Find where the given text appears and provide that cell's center as (X, Y) coordinate. 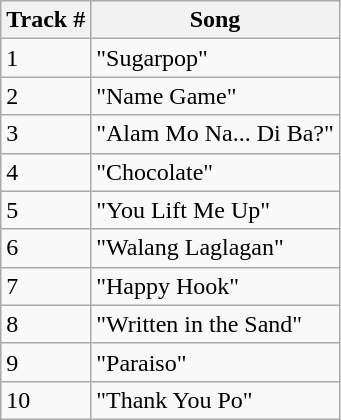
Track # (46, 20)
1 (46, 58)
"Happy Hook" (216, 286)
Song (216, 20)
4 (46, 172)
7 (46, 286)
10 (46, 400)
2 (46, 96)
5 (46, 210)
3 (46, 134)
"Chocolate" (216, 172)
"Thank You Po" (216, 400)
"Sugarpop" (216, 58)
9 (46, 362)
"Walang Laglagan" (216, 248)
8 (46, 324)
"Paraiso" (216, 362)
"Alam Mo Na... Di Ba?" (216, 134)
"Name Game" (216, 96)
"Written in the Sand" (216, 324)
"You Lift Me Up" (216, 210)
6 (46, 248)
